Search for the cell housing the specified text and yield its (X, Y) center coordinate. 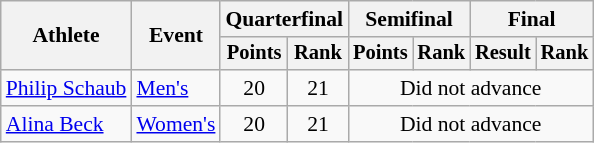
Alina Beck (66, 124)
Final (532, 19)
Event (176, 36)
Women's (176, 124)
Men's (176, 88)
Semifinal (409, 19)
Result (503, 54)
Philip Schaub (66, 88)
Quarterfinal (284, 19)
Athlete (66, 36)
